From the cell containing the given text, extract its center point as [X, Y] coordinate. 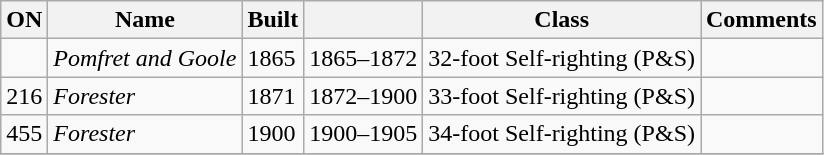
1872–1900 [364, 96]
32-foot Self-righting (P&S) [562, 58]
1865 [273, 58]
216 [24, 96]
1871 [273, 96]
33-foot Self-righting (P&S) [562, 96]
Comments [761, 20]
ON [24, 20]
34-foot Self-righting (P&S) [562, 134]
1900 [273, 134]
Class [562, 20]
Name [145, 20]
Pomfret and Goole [145, 58]
1865–1872 [364, 58]
455 [24, 134]
1900–1905 [364, 134]
Built [273, 20]
